From the cell containing the given text, extract its center point as [X, Y] coordinate. 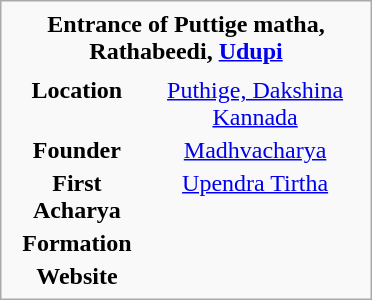
Location [76, 104]
Puthige, Dakshina Kannada [254, 104]
Upendra Tirtha [254, 196]
Madhvacharya [254, 150]
Website [76, 276]
First Acharya [76, 196]
Formation [76, 243]
Entrance of Puttige matha, Rathabeedi, Udupi [186, 38]
Founder [76, 150]
